From the cell containing the given text, extract its center point as (x, y) coordinate. 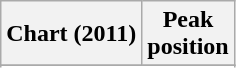
Chart (2011) (72, 34)
Peakposition (188, 34)
